Detect which cell encompasses the target text, then output its (x, y) center coordinate. 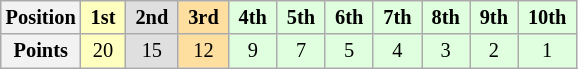
2nd (152, 17)
20 (104, 51)
10th (547, 17)
1 (547, 51)
15 (152, 51)
7 (301, 51)
3rd (203, 17)
3 (446, 51)
Position (41, 17)
1st (104, 17)
5th (301, 17)
7th (397, 17)
4 (397, 51)
8th (446, 17)
2 (494, 51)
5 (349, 51)
9th (494, 17)
Points (41, 51)
12 (203, 51)
9 (253, 51)
6th (349, 17)
4th (253, 17)
